Pinpoint the cell where the given text exists, returning its (X, Y) midpoint coordinate. 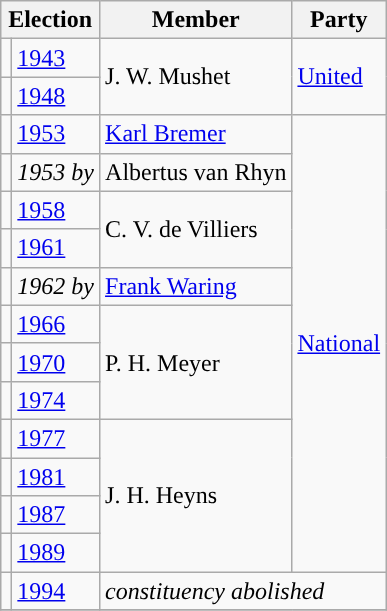
Party (339, 20)
1987 (56, 515)
constituency abolished (243, 591)
Member (196, 20)
1962 by (56, 286)
C. V. de Villiers (196, 229)
National (339, 344)
1981 (56, 477)
1953 (56, 134)
1943 (56, 58)
1977 (56, 438)
Frank Waring (196, 286)
Karl Bremer (196, 134)
J. W. Mushet (196, 77)
United (339, 77)
1966 (56, 324)
P. H. Meyer (196, 362)
Albertus van Rhyn (196, 172)
1989 (56, 553)
J. H. Heyns (196, 495)
1994 (56, 591)
1974 (56, 400)
1948 (56, 96)
1961 (56, 248)
1953 by (56, 172)
1970 (56, 362)
1958 (56, 210)
Election (50, 20)
